For the text-containing cell, return its midpoint in (X, Y) coordinate format. 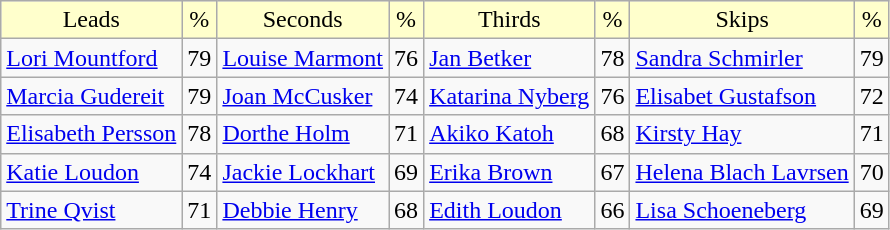
Katie Loudon (92, 172)
72 (872, 96)
Dorthe Holm (303, 134)
Helena Blach Lavrsen (742, 172)
Seconds (303, 20)
Trine Qvist (92, 210)
Lisa Schoeneberg (742, 210)
Thirds (510, 20)
Skips (742, 20)
Jan Betker (510, 58)
Marcia Gudereit (92, 96)
Katarina Nyberg (510, 96)
Elisabet Gustafson (742, 96)
Edith Loudon (510, 210)
Sandra Schmirler (742, 58)
Akiko Katoh (510, 134)
Louise Marmont (303, 58)
Elisabeth Persson (92, 134)
70 (872, 172)
Joan McCusker (303, 96)
Jackie Lockhart (303, 172)
Leads (92, 20)
Kirsty Hay (742, 134)
66 (612, 210)
Erika Brown (510, 172)
67 (612, 172)
Lori Mountford (92, 58)
Debbie Henry (303, 210)
